Return the [X, Y] coordinate for the center point of the cell that contains the specified text.  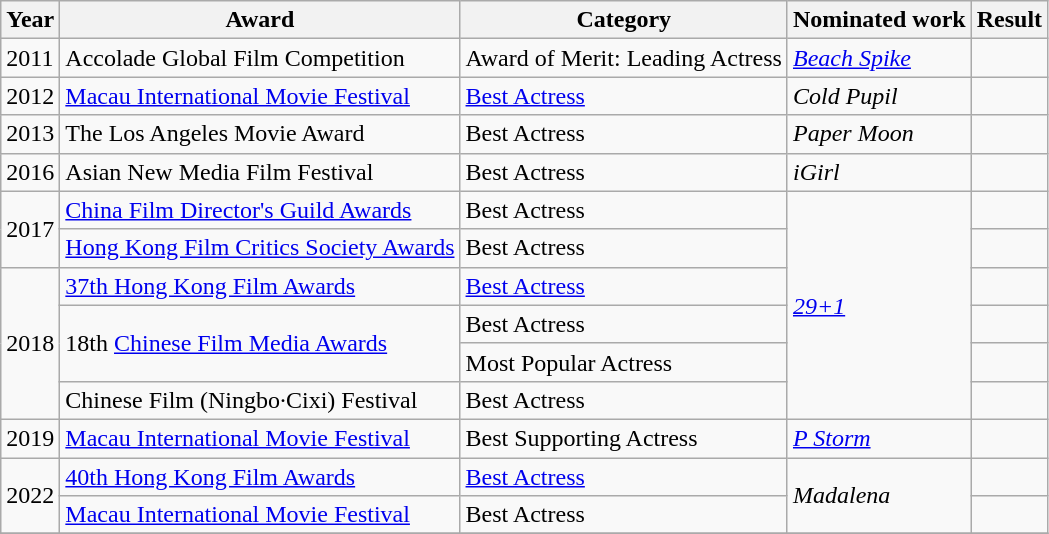
2022 [30, 496]
2012 [30, 96]
Beach Spike [879, 58]
P Storm [879, 438]
18th Chinese Film Media Awards [260, 343]
2013 [30, 134]
Paper Moon [879, 134]
2017 [30, 229]
2011 [30, 58]
Chinese Film (Ningbo·Cixi) Festival [260, 400]
40th Hong Kong Film Awards [260, 477]
Accolade Global Film Competition [260, 58]
Best Supporting Actress [624, 438]
2016 [30, 172]
Cold Pupil [879, 96]
iGirl [879, 172]
Year [30, 20]
Hong Kong Film Critics Society Awards [260, 248]
Result [1009, 20]
Madalena [879, 496]
2018 [30, 343]
Nominated work [879, 20]
2019 [30, 438]
37th Hong Kong Film Awards [260, 286]
Asian New Media Film Festival [260, 172]
29+1 [879, 305]
Category [624, 20]
China Film Director's Guild Awards [260, 210]
Award [260, 20]
The Los Angeles Movie Award [260, 134]
Award of Merit: Leading Actress [624, 58]
Most Popular Actress [624, 362]
